Scan for the cell matching the given text and deliver its [X, Y] coordinate at center. 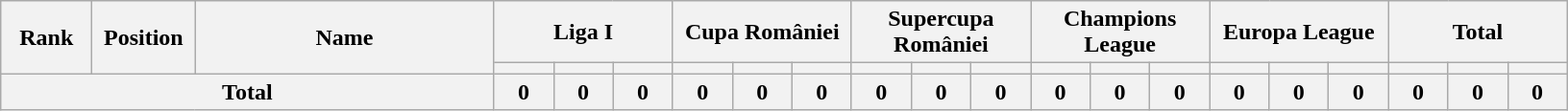
Rank [46, 37]
Position [144, 37]
Cupa României [762, 33]
Liga I [583, 33]
Champions League [1119, 33]
Supercupa României [941, 33]
Name [344, 37]
Europa League [1299, 33]
